Locate the cell with the specified text and output its [x, y] center coordinate. 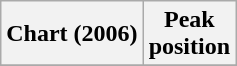
Chart (2006) [72, 34]
Peakposition [189, 34]
